Identify which cell holds the provided text, then report its [x, y] central coordinate. 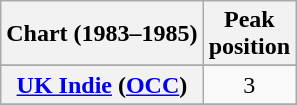
UK Indie (OCC) [102, 85]
Peakposition [249, 34]
Chart (1983–1985) [102, 34]
3 [249, 85]
